Find where the given text appears and provide that cell's center as (X, Y) coordinate. 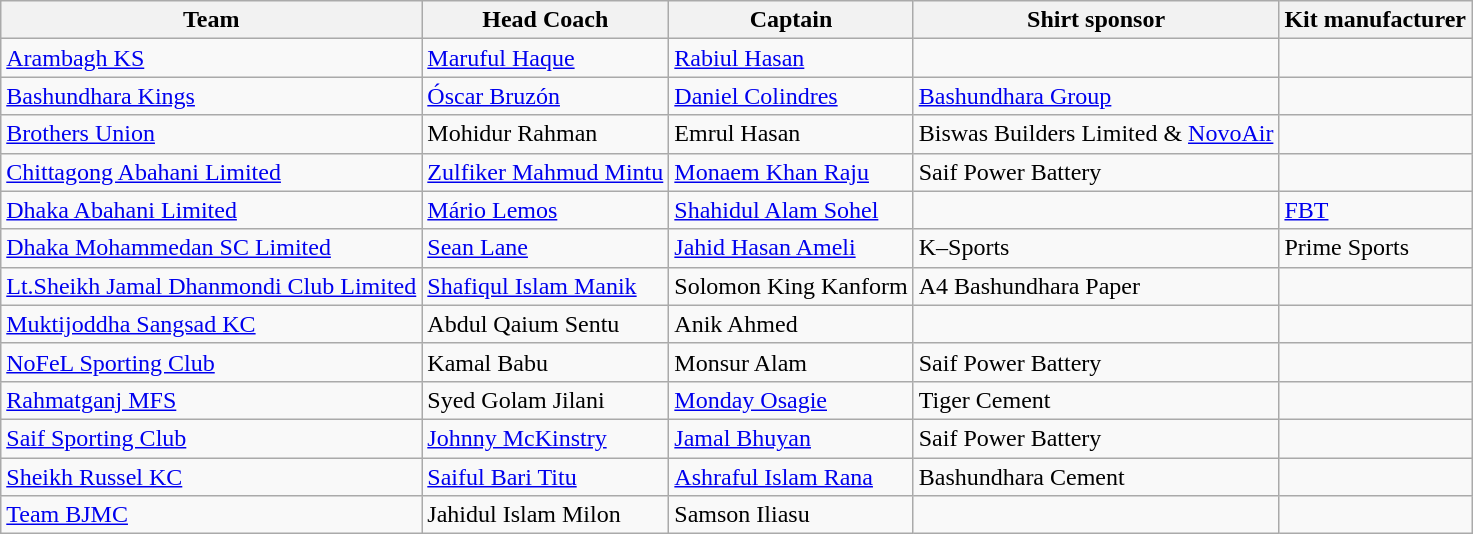
Maruful Haque (546, 58)
Muktijoddha Sangsad KC (212, 324)
Zulfiker Mahmud Mintu (546, 172)
Tiger Cement (1096, 400)
Captain (791, 20)
Biswas Builders Limited & NovoAir (1096, 134)
Rabiul Hasan (791, 58)
Rahmatganj MFS (212, 400)
Bashundhara Kings (212, 96)
Kit manufacturer (1376, 20)
Óscar Bruzón (546, 96)
Dhaka Mohammedan SC Limited (212, 248)
Anik Ahmed (791, 324)
Jahidul Islam Milon (546, 515)
Bashundhara Group (1096, 96)
Monaem Khan Raju (791, 172)
Mohidur Rahman (546, 134)
FBT (1376, 210)
Shahidul Alam Sohel (791, 210)
Emrul Hasan (791, 134)
Kamal Babu (546, 362)
Dhaka Abahani Limited (212, 210)
Team BJMC (212, 515)
Brothers Union (212, 134)
A4 Bashundhara Paper (1096, 286)
Bashundhara Cement (1096, 477)
Saif Sporting Club (212, 438)
Team (212, 20)
Shafiqul Islam Manik (546, 286)
Mário Lemos (546, 210)
Shirt sponsor (1096, 20)
Samson Iliasu (791, 515)
Monday Osagie (791, 400)
Ashraful Islam Rana (791, 477)
K–Sports (1096, 248)
Johnny McKinstry (546, 438)
Jahid Hasan Ameli (791, 248)
Syed Golam Jilani (546, 400)
Chittagong Abahani Limited (212, 172)
Abdul Qaium Sentu (546, 324)
Jamal Bhuyan (791, 438)
Saiful Bari Titu (546, 477)
Head Coach (546, 20)
NoFeL Sporting Club (212, 362)
Sean Lane (546, 248)
Solomon King Kanform (791, 286)
Lt.Sheikh Jamal Dhanmondi Club Limited (212, 286)
Prime Sports (1376, 248)
Sheikh Russel KC (212, 477)
Arambagh KS (212, 58)
Daniel Colindres (791, 96)
Monsur Alam (791, 362)
